Determine the [x, y] coordinate at the center of the cell enclosing the given text.  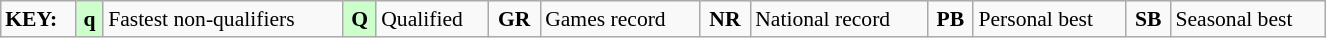
q [90, 19]
National record [838, 19]
GR [514, 19]
Q [360, 19]
SB [1148, 19]
PB [950, 19]
Personal best [1049, 19]
NR [725, 19]
Seasonal best [1248, 19]
Games record [620, 19]
Fastest non-qualifiers [223, 19]
KEY: [38, 19]
Qualified [432, 19]
